Detect which cell encompasses the target text, then output its (X, Y) center coordinate. 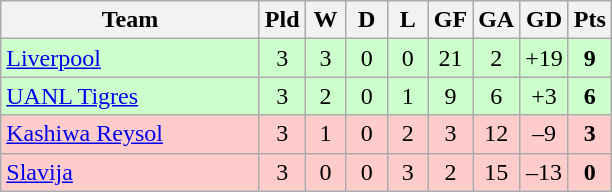
–13 (544, 172)
L (408, 20)
Pld (282, 20)
15 (496, 172)
GF (450, 20)
21 (450, 58)
Kashiwa Reysol (130, 134)
+3 (544, 96)
Team (130, 20)
D (366, 20)
Pts (590, 20)
–9 (544, 134)
+19 (544, 58)
GA (496, 20)
GD (544, 20)
12 (496, 134)
Slavija (130, 172)
Liverpool (130, 58)
W (326, 20)
UANL Tigres (130, 96)
